Locate the cell with the specified text and output its (X, Y) center coordinate. 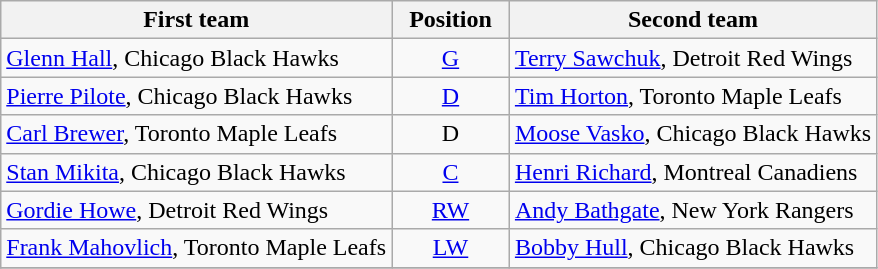
Glenn Hall, Chicago Black Hawks (196, 58)
Position (451, 20)
G (451, 58)
Second team (692, 20)
Frank Mahovlich, Toronto Maple Leafs (196, 248)
C (451, 172)
Moose Vasko, Chicago Black Hawks (692, 134)
Andy Bathgate, New York Rangers (692, 210)
Terry Sawchuk, Detroit Red Wings (692, 58)
Tim Horton, Toronto Maple Leafs (692, 96)
RW (451, 210)
Pierre Pilote, Chicago Black Hawks (196, 96)
First team (196, 20)
Henri Richard, Montreal Canadiens (692, 172)
Carl Brewer, Toronto Maple Leafs (196, 134)
Gordie Howe, Detroit Red Wings (196, 210)
Bobby Hull, Chicago Black Hawks (692, 248)
Stan Mikita, Chicago Black Hawks (196, 172)
LW (451, 248)
